Find where the given text appears and provide that cell's center as (X, Y) coordinate. 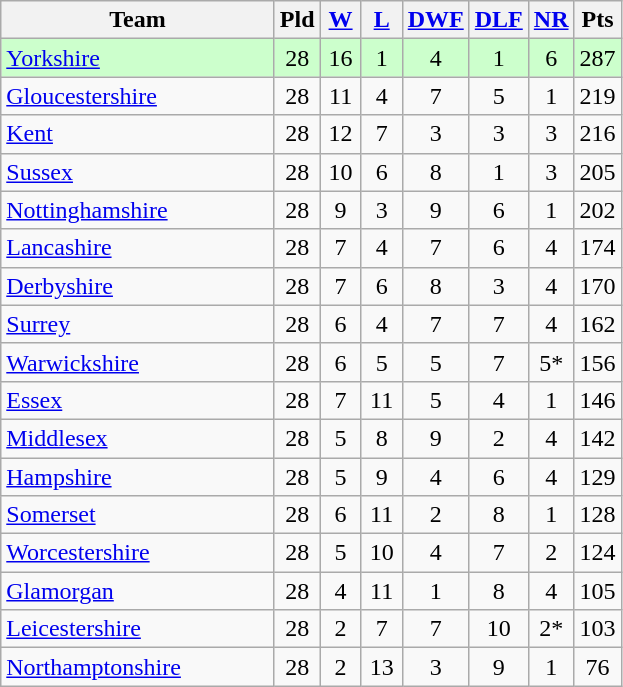
Lancashire (138, 248)
Hampshire (138, 477)
76 (598, 667)
L (382, 20)
287 (598, 58)
Middlesex (138, 438)
124 (598, 553)
W (340, 20)
12 (340, 134)
DLF (498, 20)
128 (598, 515)
Sussex (138, 172)
162 (598, 324)
Leicestershire (138, 629)
Essex (138, 400)
Warwickshire (138, 362)
103 (598, 629)
Pld (297, 20)
Somerset (138, 515)
Gloucestershire (138, 96)
Derbyshire (138, 286)
DWF (436, 20)
Northamptonshire (138, 667)
Surrey (138, 324)
202 (598, 210)
146 (598, 400)
Nottinghamshire (138, 210)
Worcestershire (138, 553)
Yorkshire (138, 58)
156 (598, 362)
2* (551, 629)
170 (598, 286)
Glamorgan (138, 591)
216 (598, 134)
Pts (598, 20)
16 (340, 58)
174 (598, 248)
205 (598, 172)
Team (138, 20)
129 (598, 477)
Kent (138, 134)
NR (551, 20)
142 (598, 438)
13 (382, 667)
5* (551, 362)
219 (598, 96)
105 (598, 591)
